From the cell containing the given text, extract its center point as [X, Y] coordinate. 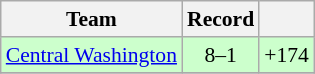
Team [92, 19]
Central Washington [92, 55]
8–1 [220, 55]
Record [220, 19]
+174 [286, 55]
